Return the (X, Y) coordinate for the center point of the cell that contains the specified text.  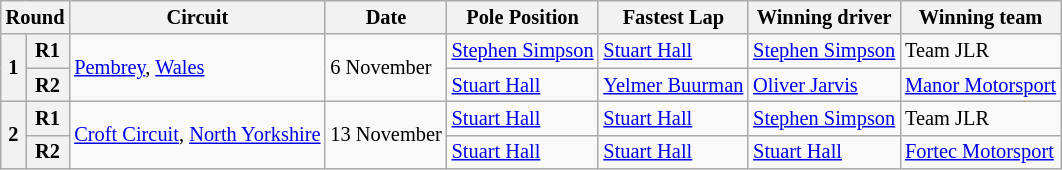
Fastest Lap (673, 17)
Croft Circuit, North Yorkshire (197, 134)
Pembrey, Wales (197, 68)
Pole Position (523, 17)
Oliver Jarvis (824, 85)
Date (386, 17)
Round (36, 17)
6 November (386, 68)
Winning driver (824, 17)
Circuit (197, 17)
Winning team (980, 17)
1 (14, 68)
Manor Motorsport (980, 85)
13 November (386, 134)
Fortec Motorsport (980, 152)
Yelmer Buurman (673, 85)
2 (14, 134)
